Detect which cell encompasses the target text, then output its [x, y] center coordinate. 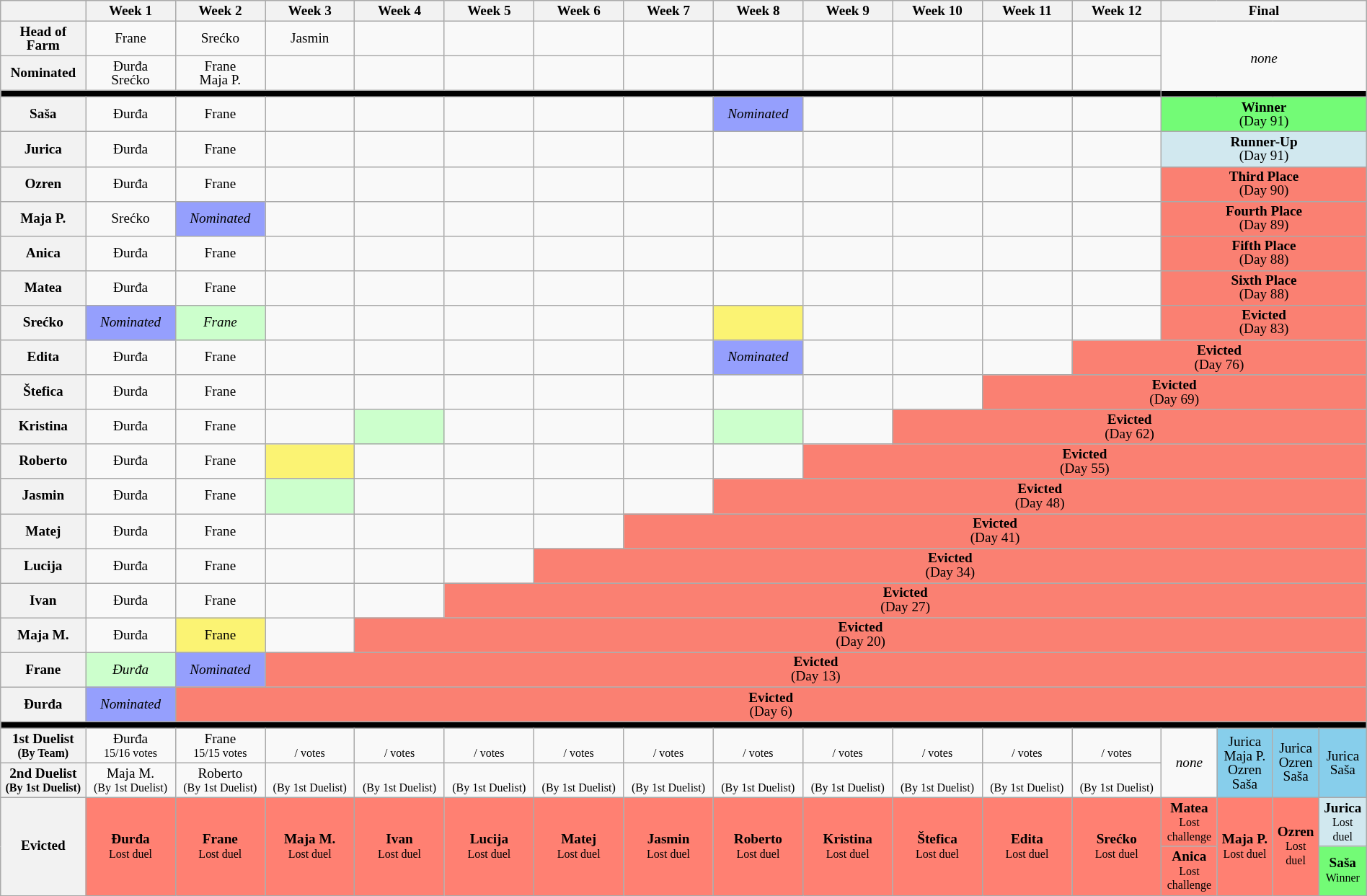
Maja P.Lost duel [1244, 846]
Edita [43, 358]
OzrenLost duel [1296, 846]
Week 1 [130, 12]
Matea [43, 288]
Evicted(Day 20) [861, 635]
RobertoLost duel [758, 846]
Sixth Place(Day 88) [1264, 288]
Evicted(Day 34) [950, 565]
Week 10 [937, 12]
IvanLost duel [399, 846]
Anica [43, 253]
Evicted(Day 62) [1129, 427]
Maja M. [43, 635]
Head of Farm [43, 38]
AnicaLost challenge [1190, 871]
KristinaLost duel [848, 846]
Jurica [43, 149]
Fifth Place(Day 88) [1264, 253]
Saša [43, 115]
Week 6 [579, 12]
Week 3 [310, 12]
Week 8 [758, 12]
Roberto [43, 461]
Week 4 [399, 12]
2nd Duelist(By 1st Duelist) [43, 780]
JuricaMaja P.OzrenSaša [1244, 763]
Evicted(Day 41) [995, 531]
ŠteficaLost duel [937, 846]
SrećkoLost duel [1117, 846]
Ivan [43, 600]
Evicted [43, 846]
Evicted(Day 69) [1174, 392]
Week 5 [489, 12]
Week 2 [220, 12]
Final [1264, 12]
Kristina [43, 427]
Evicted(Day 27) [906, 600]
Đurđa 15/16 votes [130, 745]
Week 9 [848, 12]
FraneMaja P. [220, 73]
Evicted(Day 48) [1040, 496]
Evicted(Day 6) [771, 704]
Evicted(Day 76) [1220, 358]
EditaLost duel [1027, 846]
Frane 15/15 votes [220, 745]
Ozren [43, 184]
Runner-Up(Day 91) [1264, 149]
JuricaLost duel [1342, 822]
Štefica [43, 392]
Week 12 [1117, 12]
ĐurđaSrećko [130, 73]
Roberto (By 1st Duelist) [220, 780]
Maja M.(By 1st Duelist) [130, 780]
LucijaLost duel [489, 846]
Evicted(Day 55) [1085, 461]
Lucija [43, 565]
MatejLost duel [579, 846]
FraneLost duel [220, 846]
1st Duelist(By Team) [43, 745]
Third Place(Day 90) [1264, 184]
JuricaOzrenSaša [1296, 763]
Maja M.Lost duel [310, 846]
Evicted(Day 83) [1264, 322]
Matej [43, 531]
ĐurđaLost duel [130, 846]
JuricaSaša [1342, 763]
Winner(Day 91) [1264, 115]
SašaWinner [1342, 871]
Week 7 [668, 12]
Week 11 [1027, 12]
MateaLost challenge [1190, 822]
Maja P. [43, 218]
JasminLost duel [668, 846]
Fourth Place(Day 89) [1264, 218]
Evicted(Day 13) [816, 670]
